Pinpoint the cell where the given text exists, returning its (x, y) midpoint coordinate. 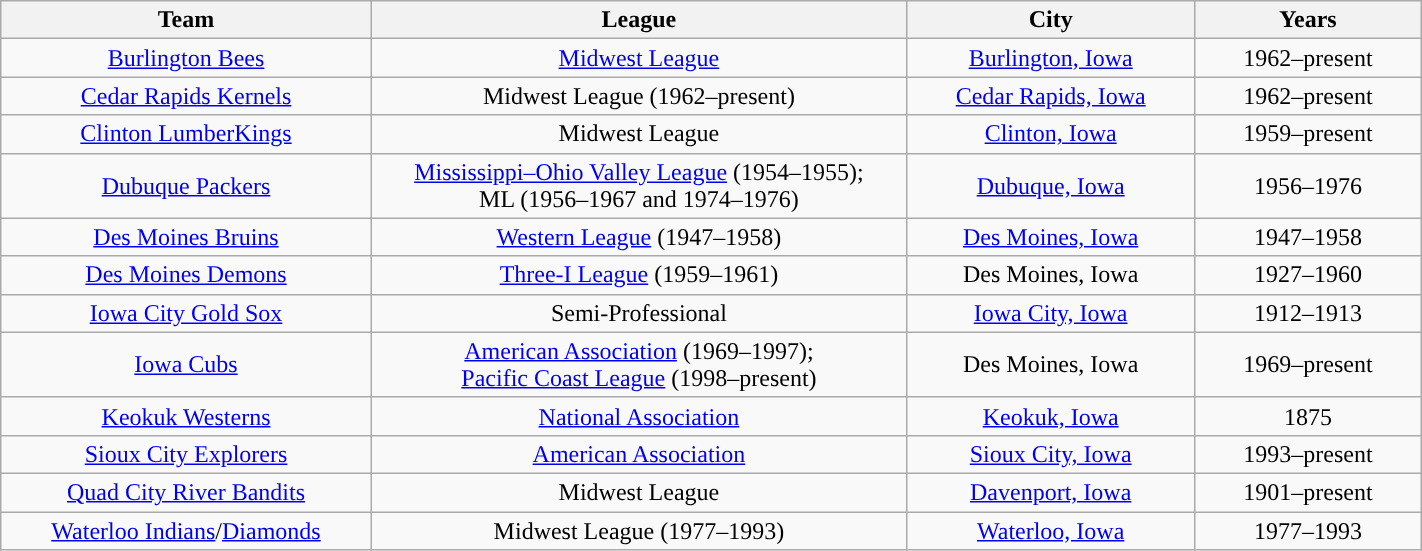
Burlington Bees (186, 58)
Burlington, Iowa (1051, 58)
Waterloo Indians/Diamonds (186, 531)
1977–1993 (1308, 531)
Clinton LumberKings (186, 134)
Years (1308, 20)
Western League (1947–1958) (638, 237)
Keokuk Westerns (186, 416)
Waterloo, Iowa (1051, 531)
Cedar Rapids, Iowa (1051, 96)
1927–1960 (1308, 275)
American Association (638, 454)
1875 (1308, 416)
Des Moines Demons (186, 275)
Davenport, Iowa (1051, 492)
1956–1976 (1308, 186)
Iowa City Gold Sox (186, 313)
1959–present (1308, 134)
1993–present (1308, 454)
Dubuque Packers (186, 186)
National Association (638, 416)
American Association (1969–1997); Pacific Coast League (1998–present) (638, 364)
Sioux City Explorers (186, 454)
Iowa Cubs (186, 364)
1969–present (1308, 364)
Des Moines Bruins (186, 237)
City (1051, 20)
Dubuque, Iowa (1051, 186)
Quad City River Bandits (186, 492)
Midwest League (1977–1993) (638, 531)
Cedar Rapids Kernels (186, 96)
Midwest League (1962–present) (638, 96)
League (638, 20)
Three-I League (1959–1961) (638, 275)
Mississippi–Ohio Valley League (1954–1955); ML (1956–1967 and 1974–1976) (638, 186)
1947–1958 (1308, 237)
Team (186, 20)
1901–present (1308, 492)
Iowa City, Iowa (1051, 313)
1912–1913 (1308, 313)
Clinton, Iowa (1051, 134)
Keokuk, Iowa (1051, 416)
Sioux City, Iowa (1051, 454)
Semi-Professional (638, 313)
